Identify which cell holds the provided text, then report its (X, Y) central coordinate. 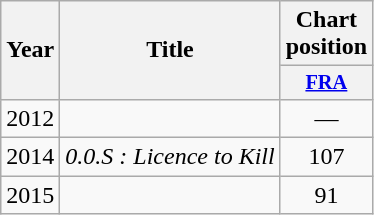
2015 (30, 195)
0.0.S : Licence to Kill (170, 157)
Year (30, 50)
Title (170, 50)
Chart position (326, 34)
2012 (30, 118)
107 (326, 157)
91 (326, 195)
— (326, 118)
FRA (326, 83)
2014 (30, 157)
